Pinpoint the cell where the given text exists, returning its (x, y) midpoint coordinate. 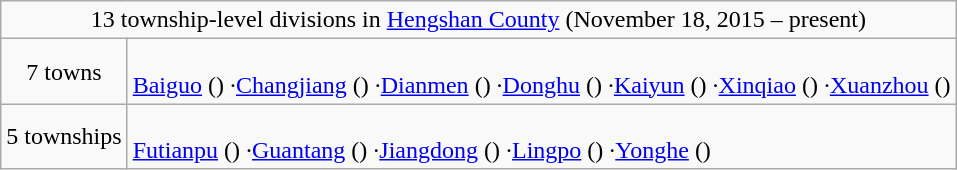
7 towns (64, 72)
5 townships (64, 136)
Baiguo () ·Changjiang () ·Dianmen () ·Donghu () ·Kaiyun () ·Xinqiao () ·Xuanzhou () (542, 72)
Futianpu () ·Guantang () ·Jiangdong () ·Lingpo () ·Yonghe () (542, 136)
13 township-level divisions in Hengshan County (November 18, 2015 – present) (478, 20)
